Return the [X, Y] coordinate for the center point of the cell that contains the specified text.  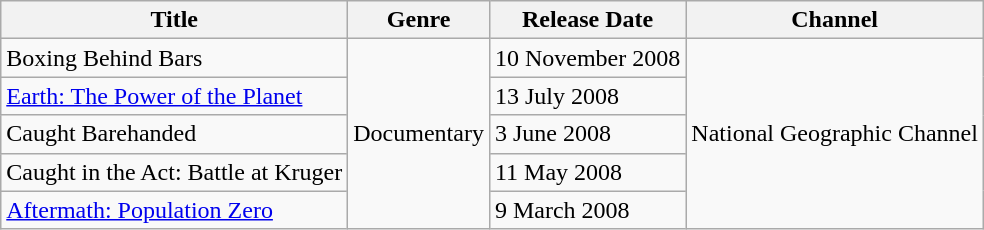
10 November 2008 [587, 58]
Documentary [419, 134]
Caught in the Act: Battle at Kruger [174, 172]
13 July 2008 [587, 96]
Boxing Behind Bars [174, 58]
Aftermath: Population Zero [174, 210]
9 March 2008 [587, 210]
Title [174, 20]
Release Date [587, 20]
Channel [835, 20]
11 May 2008 [587, 172]
Caught Barehanded [174, 134]
National Geographic Channel [835, 134]
Genre [419, 20]
Earth: The Power of the Planet [174, 96]
3 June 2008 [587, 134]
